Return the (X, Y) coordinate for the center point of the cell that contains the specified text.  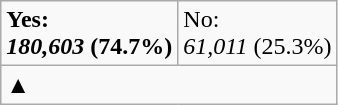
No:61,011 (25.3%) (258, 34)
Yes:180,603 (74.7%) (90, 34)
▲ (169, 85)
